Determine the [X, Y] coordinate at the center of the cell enclosing the given text.  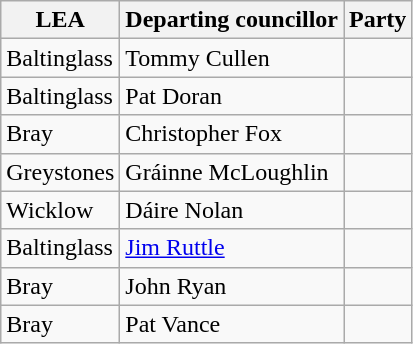
Pat Doran [232, 96]
LEA [60, 20]
Tommy Cullen [232, 58]
Party [378, 20]
Jim Ruttle [232, 248]
Pat Vance [232, 324]
Dáire Nolan [232, 210]
Departing councillor [232, 20]
Christopher Fox [232, 134]
Wicklow [60, 210]
Gráinne McLoughlin [232, 172]
Greystones [60, 172]
John Ryan [232, 286]
